Locate the cell with the specified text and output its [x, y] center coordinate. 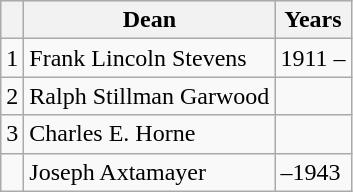
Joseph Axtamayer [150, 172]
Charles E. Horne [150, 134]
–1943 [313, 172]
Years [313, 20]
Dean [150, 20]
3 [12, 134]
2 [12, 96]
1911 – [313, 58]
Frank Lincoln Stevens [150, 58]
Ralph Stillman Garwood [150, 96]
1 [12, 58]
